Locate the cell with the specified text and output its (x, y) center coordinate. 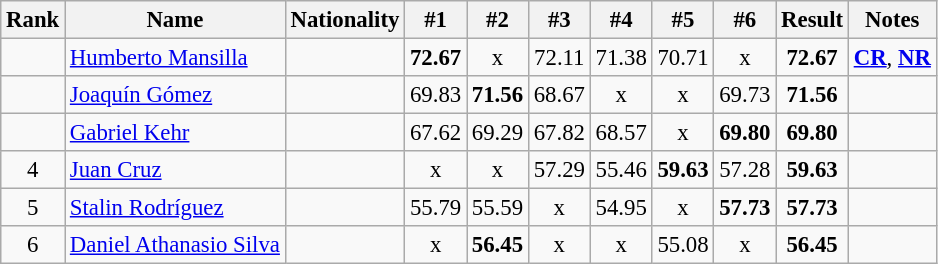
#6 (745, 20)
#1 (436, 20)
71.38 (621, 58)
55.46 (621, 170)
Notes (892, 20)
4 (33, 170)
55.08 (683, 245)
#2 (498, 20)
68.67 (559, 95)
Humberto Mansilla (176, 58)
Stalin Rodríguez (176, 208)
#3 (559, 20)
Rank (33, 20)
54.95 (621, 208)
#4 (621, 20)
Juan Cruz (176, 170)
55.59 (498, 208)
69.73 (745, 95)
CR, NR (892, 58)
69.29 (498, 133)
67.82 (559, 133)
6 (33, 245)
Name (176, 20)
Joaquín Gómez (176, 95)
67.62 (436, 133)
57.29 (559, 170)
Gabriel Kehr (176, 133)
#5 (683, 20)
68.57 (621, 133)
72.11 (559, 58)
Result (812, 20)
Nationality (344, 20)
57.28 (745, 170)
69.83 (436, 95)
5 (33, 208)
55.79 (436, 208)
70.71 (683, 58)
Daniel Athanasio Silva (176, 245)
